Capture the cell that displays the provided text and extract its (X, Y) central coordinate. 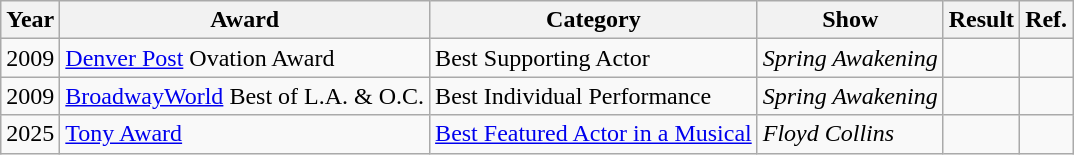
Best Individual Performance (594, 96)
Best Supporting Actor (594, 58)
BroadwayWorld Best of L.A. & O.C. (245, 96)
Floyd Collins (850, 134)
Show (850, 20)
Best Featured Actor in a Musical (594, 134)
Denver Post Ovation Award (245, 58)
Category (594, 20)
Result (981, 20)
Tony Award (245, 134)
2025 (30, 134)
Award (245, 20)
Ref. (1046, 20)
Year (30, 20)
